For the text-containing cell, return its midpoint in (x, y) coordinate format. 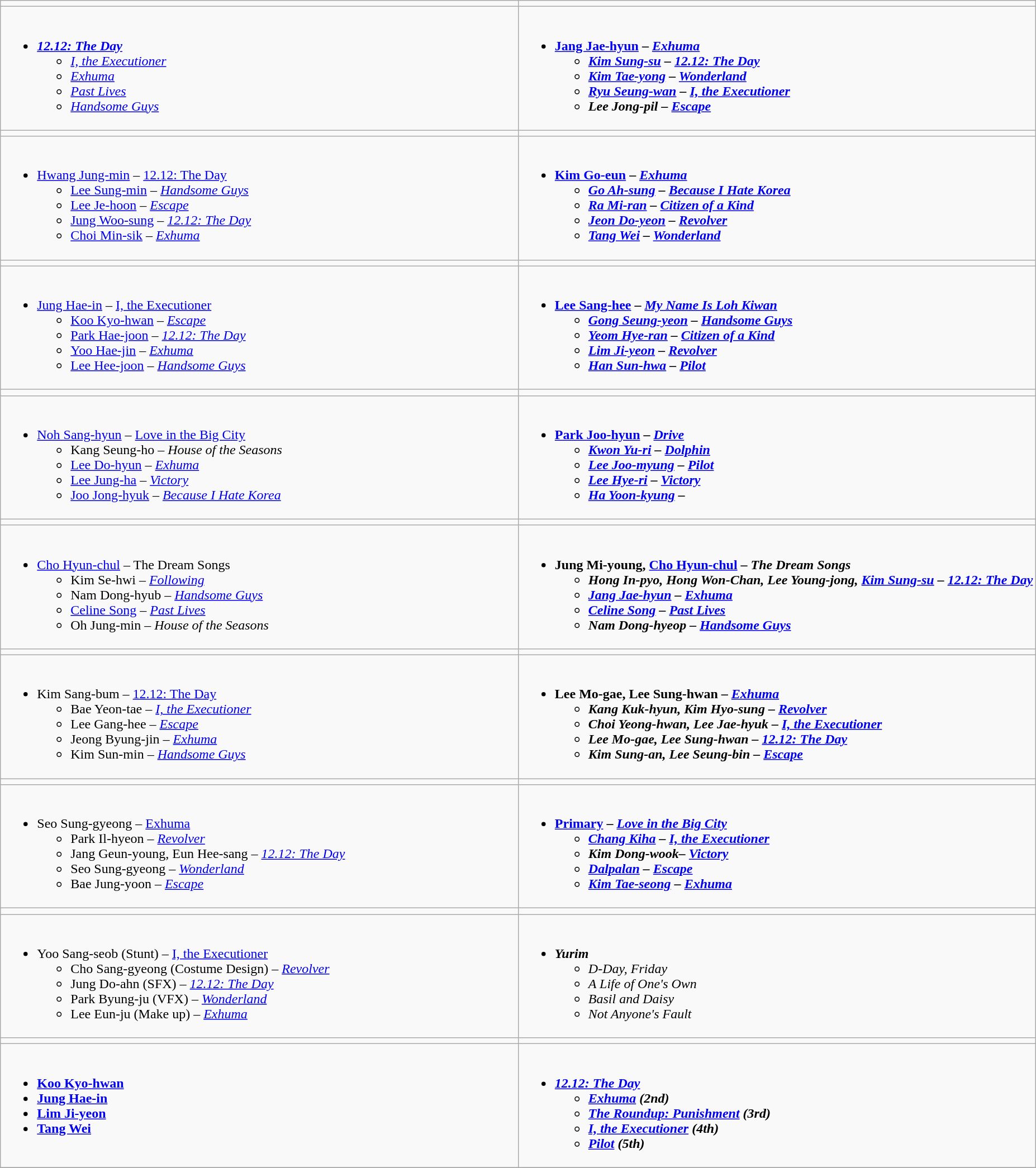
Seo Sung-gyeong – Exhuma Park Il-hyeon – RevolverJang Geun-young, Eun Hee-sang – 12.12: The DaySeo Sung-gyeong – WonderlandBae Jung-yoon – Escape (259, 847)
Kim Sang-bum – 12.12: The Day Bae Yeon-tae – I, the ExecutionerLee Gang-hee – EscapeJeong Byung-jin – ExhumaKim Sun-min – Handsome Guys (259, 716)
Koo Kyo-hwan Jung Hae-in Lim Ji-yeon Tang Wei (259, 1106)
Cho Hyun-chul – The Dream Songs Kim Se-hwi – FollowingNam Dong-hyub – Handsome GuysCeline Song – Past LivesOh Jung-min – House of the Seasons (259, 587)
Yurim D-Day, FridayA Life of One's OwnBasil and DaisyNot Anyone's Fault (777, 976)
Kim Go-eun – Exhuma Go Ah-sung – Because I Hate KoreaRa Mi-ran – Citizen of a KindJeon Do-yeon – RevolverTang Wei – Wonderland (777, 198)
Primary – Love in the Big City Chang Kiha – I, the ExecutionerKim Dong-wook– VictoryDalpalan – EscapeKim Tae-seong – Exhuma (777, 847)
Hwang Jung-min – 12.12: The Day Lee Sung-min – Handsome GuysLee Je-hoon – EscapeJung Woo-sung – 12.12: The DayChoi Min-sik – Exhuma (259, 198)
Park Joo-hyun – Drive Kwon Yu-ri – DolphinLee Joo-myung – PilotLee Hye-ri – VictoryHa Yoon-kyung – (777, 457)
12.12: The Day I, the ExecutionerExhumaPast LivesHandsome Guys (259, 68)
12.12: The Day Exhuma (2nd)The Roundup: Punishment (3rd)I, the Executioner (4th)Pilot (5th) (777, 1106)
Jung Hae-in – I, the Executioner Koo Kyo-hwan – EscapePark Hae-joon – 12.12: The DayYoo Hae-jin – ExhumaLee Hee-joon – Handsome Guys (259, 327)
Lee Sang-hee – My Name Is Loh Kiwan Gong Seung-yeon – Handsome GuysYeom Hye-ran – Citizen of a KindLim Ji-yeon – RevolverHan Sun-hwa – Pilot (777, 327)
Jang Jae-hyun – Exhuma Kim Sung-su – 12.12: The DayKim Tae-yong – WonderlandRyu Seung-wan – I, the ExecutionerLee Jong-pil – Escape (777, 68)
